For the text-containing cell, return its midpoint in (x, y) coordinate format. 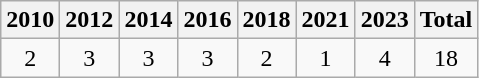
2010 (30, 20)
2018 (266, 20)
2014 (148, 20)
2021 (326, 20)
4 (384, 58)
2012 (90, 20)
2023 (384, 20)
Total (446, 20)
1 (326, 58)
18 (446, 58)
2016 (208, 20)
